From the cell containing the given text, extract its center point as [X, Y] coordinate. 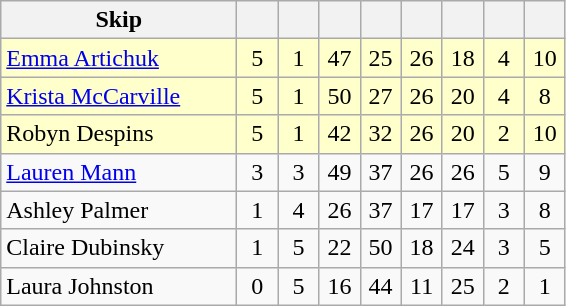
Laura Johnston [119, 286]
9 [544, 172]
Skip [119, 20]
11 [422, 286]
16 [340, 286]
42 [340, 134]
22 [340, 248]
Claire Dubinsky [119, 248]
Emma Artichuk [119, 58]
32 [380, 134]
Krista McCarville [119, 96]
47 [340, 58]
44 [380, 286]
49 [340, 172]
24 [462, 248]
0 [258, 286]
Lauren Mann [119, 172]
27 [380, 96]
Robyn Despins [119, 134]
Ashley Palmer [119, 210]
